Find where the given text appears and provide that cell's center as [x, y] coordinate. 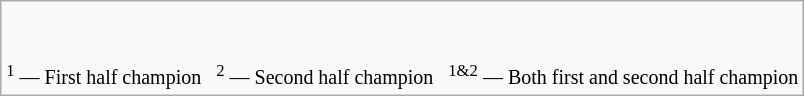
1 — First half champion 2 — Second half champion 1&2 — Both first and second half champion [402, 48]
